Determine the (x, y) coordinate at the center of the cell enclosing the given text.  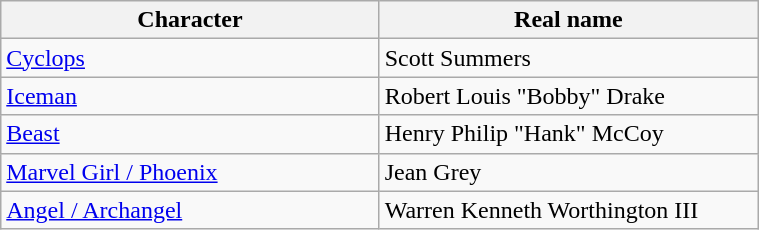
Cyclops (190, 58)
Real name (568, 20)
Iceman (190, 96)
Jean Grey (568, 172)
Character (190, 20)
Robert Louis "Bobby" Drake (568, 96)
Beast (190, 134)
Angel / Archangel (190, 210)
Henry Philip "Hank" McCoy (568, 134)
Warren Kenneth Worthington III (568, 210)
Marvel Girl / Phoenix (190, 172)
Scott Summers (568, 58)
